Output the [X, Y] coordinate of the center of the cell containing the given text.  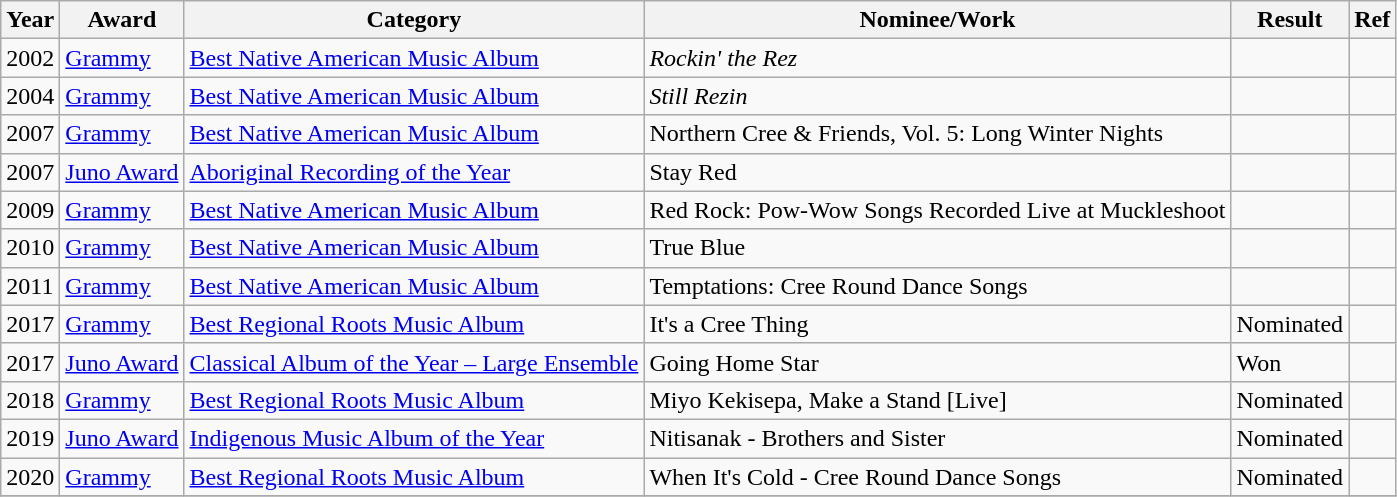
Result [1290, 20]
Stay Red [938, 172]
2002 [30, 58]
Award [122, 20]
When It's Cold - Cree Round Dance Songs [938, 477]
Miyo Kekisepa, Make a Stand [Live] [938, 400]
It's a Cree Thing [938, 324]
Classical Album of the Year – Large Ensemble [414, 362]
Category [414, 20]
Won [1290, 362]
Year [30, 20]
True Blue [938, 248]
Still Rezin [938, 96]
2018 [30, 400]
Nitisanak - Brothers and Sister [938, 438]
Ref [1372, 20]
2010 [30, 248]
2011 [30, 286]
2020 [30, 477]
2019 [30, 438]
Rockin' the Rez [938, 58]
Going Home Star [938, 362]
Indigenous Music Album of the Year [414, 438]
2004 [30, 96]
Temptations: Cree Round Dance Songs [938, 286]
Red Rock: Pow-Wow Songs Recorded Live at Muckleshoot [938, 210]
Northern Cree & Friends, Vol. 5: Long Winter Nights [938, 134]
Nominee/Work [938, 20]
Aboriginal Recording of the Year [414, 172]
2009 [30, 210]
